Pinpoint the cell where the given text exists, returning its [X, Y] midpoint coordinate. 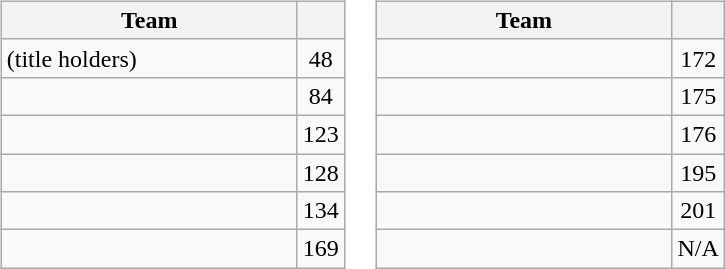
169 [320, 249]
48 [320, 58]
134 [320, 211]
175 [698, 96]
172 [698, 58]
123 [320, 134]
176 [698, 134]
195 [698, 173]
201 [698, 211]
128 [320, 173]
84 [320, 96]
(title holders) [149, 58]
N/A [698, 249]
